Output the [X, Y] coordinate of the center of the cell containing the given text.  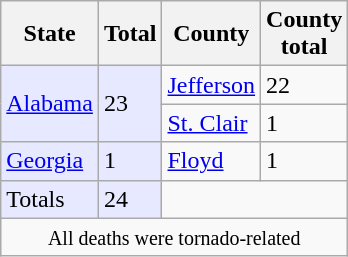
22 [304, 85]
State [50, 34]
St. Clair [212, 123]
Countytotal [304, 34]
Totals [50, 199]
Georgia [50, 161]
Alabama [50, 104]
County [212, 34]
Total [130, 34]
Floyd [212, 161]
All deaths were tornado-related [174, 237]
Jefferson [212, 85]
23 [130, 104]
24 [130, 199]
